Output the [X, Y] coordinate of the center of the cell containing the given text.  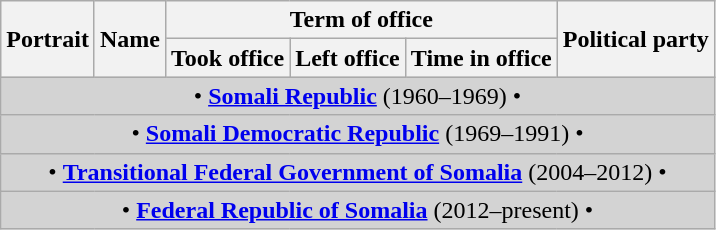
• Federal Republic of Somalia (2012–present) • [358, 210]
Took office [227, 58]
Time in office [481, 58]
• Transitional Federal Government of Somalia (2004–2012) • [358, 172]
Left office [348, 58]
Political party [636, 39]
• Somali Democratic Republic (1969–1991) • [358, 134]
Portrait [48, 39]
Term of office [361, 20]
Name [130, 39]
• Somali Republic (1960–1969) • [358, 96]
